Scan for the cell matching the given text and deliver its [X, Y] coordinate at center. 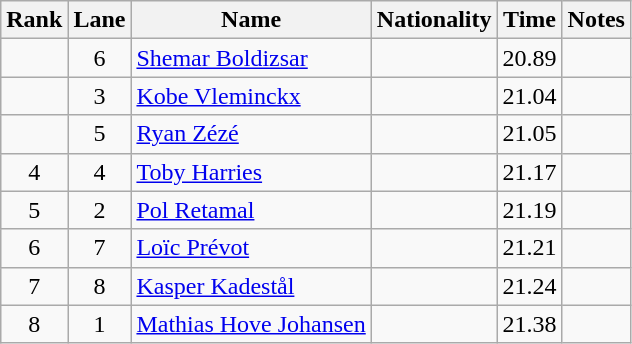
2 [100, 210]
Time [530, 20]
Mathias Hove Johansen [251, 324]
Lane [100, 20]
20.89 [530, 58]
21.24 [530, 286]
Kobe Vleminckx [251, 96]
Loïc Prévot [251, 248]
21.17 [530, 172]
21.04 [530, 96]
Toby Harries [251, 172]
Rank [34, 20]
Shemar Boldizsar [251, 58]
Nationality [434, 20]
Pol Retamal [251, 210]
Ryan Zézé [251, 134]
Kasper Kadestål [251, 286]
21.21 [530, 248]
21.05 [530, 134]
1 [100, 324]
Name [251, 20]
21.19 [530, 210]
3 [100, 96]
Notes [596, 20]
21.38 [530, 324]
